Output the (X, Y) coordinate of the center of the cell containing the given text.  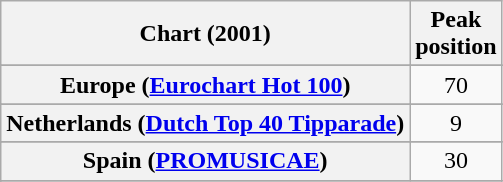
70 (456, 85)
Europe (Eurochart Hot 100) (206, 85)
9 (456, 123)
Netherlands (Dutch Top 40 Tipparade) (206, 123)
30 (456, 161)
Peakposition (456, 34)
Chart (2001) (206, 34)
Spain (PROMUSICAE) (206, 161)
